From the cell containing the given text, extract its center point as [x, y] coordinate. 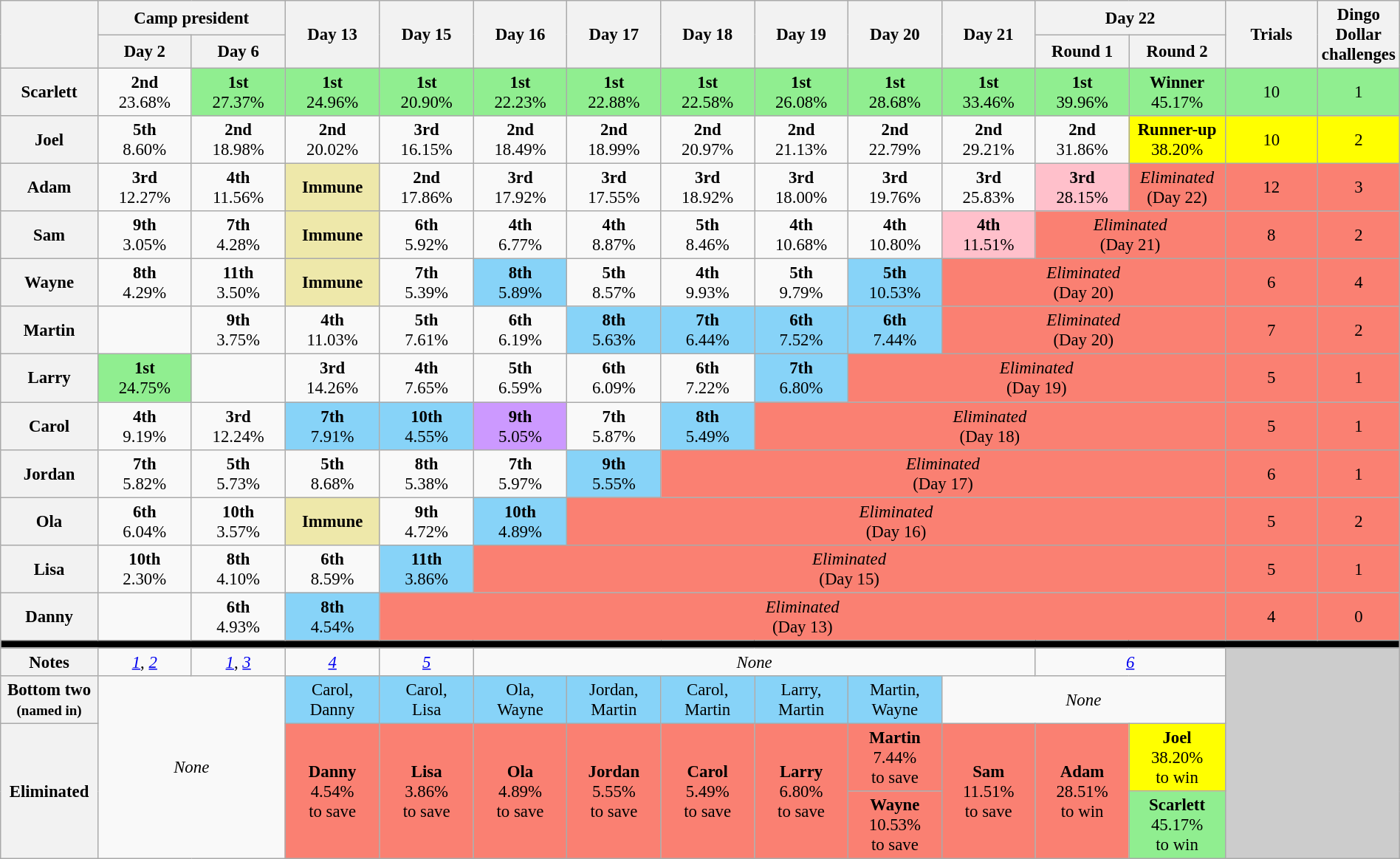
Eliminated(Day 18) [990, 427]
Eliminated(Day 15) [849, 568]
1, 2 [145, 662]
3rd16.15% [427, 140]
4th9.93% [707, 283]
5th8.60% [145, 140]
6th8.59% [332, 568]
Day 21 [988, 35]
Adam28.51%to win [1082, 791]
1st39.96% [1082, 93]
9th4.72% [427, 521]
Eliminated(Day 17) [943, 474]
8th5.38% [427, 474]
Day 6 [238, 52]
6th6.04% [145, 521]
2nd21.13% [802, 140]
3rd12.24% [238, 427]
Round 1 [1082, 52]
Day 17 [614, 35]
Eliminated(Day 21) [1130, 235]
1st22.88% [614, 93]
Day 15 [427, 35]
Jordan,Martin [614, 700]
Round 2 [1177, 52]
2nd18.99% [614, 140]
6th4.93% [238, 617]
2nd18.98% [238, 140]
Lisa3.86%to save [427, 791]
12 [1272, 187]
6th7.44% [895, 331]
9th3.75% [238, 331]
2nd 18.49% [520, 140]
7th6.44% [707, 331]
Day 16 [520, 35]
Day 13 [332, 35]
1st24.75% [145, 378]
8th5.89% [520, 283]
Carol [49, 427]
2nd23.68% [145, 93]
3 [1359, 187]
Carol,Martin [707, 700]
10th2.30% [145, 568]
8 [1272, 235]
5th8.57% [614, 283]
5th8.46% [707, 235]
Joel [49, 140]
5th7.61% [427, 331]
3rd14.26% [332, 378]
Day 20 [895, 35]
8th4.29% [145, 283]
3rd17.55% [614, 187]
Martin,Wayne [895, 700]
5th10.53% [895, 283]
Trials [1272, 35]
2nd29.21% [988, 140]
Larry [49, 378]
Day 18 [707, 35]
1st26.08% [802, 93]
4th11.51% [988, 235]
6th5.92% [427, 235]
3rd18.92% [707, 187]
Wayne [49, 283]
Carol5.49% to save [707, 791]
9th3.05% [145, 235]
3rd28.15% [1082, 187]
Scarlett45.17%to win [1177, 825]
Ola,Wayne [520, 700]
Jordan5.55% to save [614, 791]
0 [1359, 617]
8th4.10% [238, 568]
9th5.55% [614, 474]
2nd20.97% [707, 140]
10th4.89% [520, 521]
DingoDollarchallenges [1359, 35]
3rd18.00% [802, 187]
3rd17.92% [520, 187]
2nd17.86% [427, 187]
4th11.56% [238, 187]
4th10.68% [802, 235]
3rd25.83% [988, 187]
Ola4.89%to save [520, 791]
1st24.96% [332, 93]
Winner45.17% [1177, 93]
Day 19 [802, 35]
2nd20.02% [332, 140]
Carol,Danny [332, 700]
2nd31.86% [1082, 140]
1st28.68% [895, 93]
5th5.73% [238, 474]
Notes [49, 662]
11th3.50% [238, 283]
10th3.57% [238, 521]
6th7.52% [802, 331]
11th3.86% [427, 568]
8th4.54% [332, 617]
Camp president [191, 18]
8th5.63% [614, 331]
Larry6.80% to save [802, 791]
Ola [49, 521]
4th11.03% [332, 331]
4th7.65% [427, 378]
9th5.05% [520, 427]
7th5.87% [614, 427]
1st27.37% [238, 93]
7 [1272, 331]
Danny4.54%to save [332, 791]
2nd22.79% [895, 140]
1st22.58% [707, 93]
Eliminated(Day 16) [896, 521]
Danny [49, 617]
1, 3 [238, 662]
Sam [49, 235]
4th10.80% [895, 235]
1st20.90% [427, 93]
Scarlett [49, 93]
Eliminated(Day 22) [1177, 187]
Wayne10.53%to save [895, 825]
7th6.80% [802, 378]
4th8.87% [614, 235]
1st33.46% [988, 93]
Adam [49, 187]
5th9.79% [802, 283]
7th5.97% [520, 474]
8th5.49% [707, 427]
Runner-up38.20% [1177, 140]
10th4.55% [427, 427]
6th6.19% [520, 331]
1st22.23% [520, 93]
Jordan [49, 474]
6th7.22% [707, 378]
3rd19.76% [895, 187]
Joel38.20%to win [1177, 757]
5th6.59% [520, 378]
Eliminated(Day 19) [1037, 378]
Sam11.51%to save [988, 791]
5th 8.68% [332, 474]
Day 2 [145, 52]
Eliminated [49, 791]
7th7.91% [332, 427]
4th9.19% [145, 427]
6th6.09% [614, 378]
Martin [49, 331]
Carol,Lisa [427, 700]
7th4.28% [238, 235]
Martin7.44%to save [895, 757]
4th6.77% [520, 235]
Larry,Martin [802, 700]
Lisa [49, 568]
7th5.39% [427, 283]
Bottom two(named in) [49, 700]
3rd12.27% [145, 187]
7th5.82% [145, 474]
Eliminated(Day 13) [802, 617]
Day 22 [1130, 18]
